Capture the cell that displays the provided text and extract its (x, y) central coordinate. 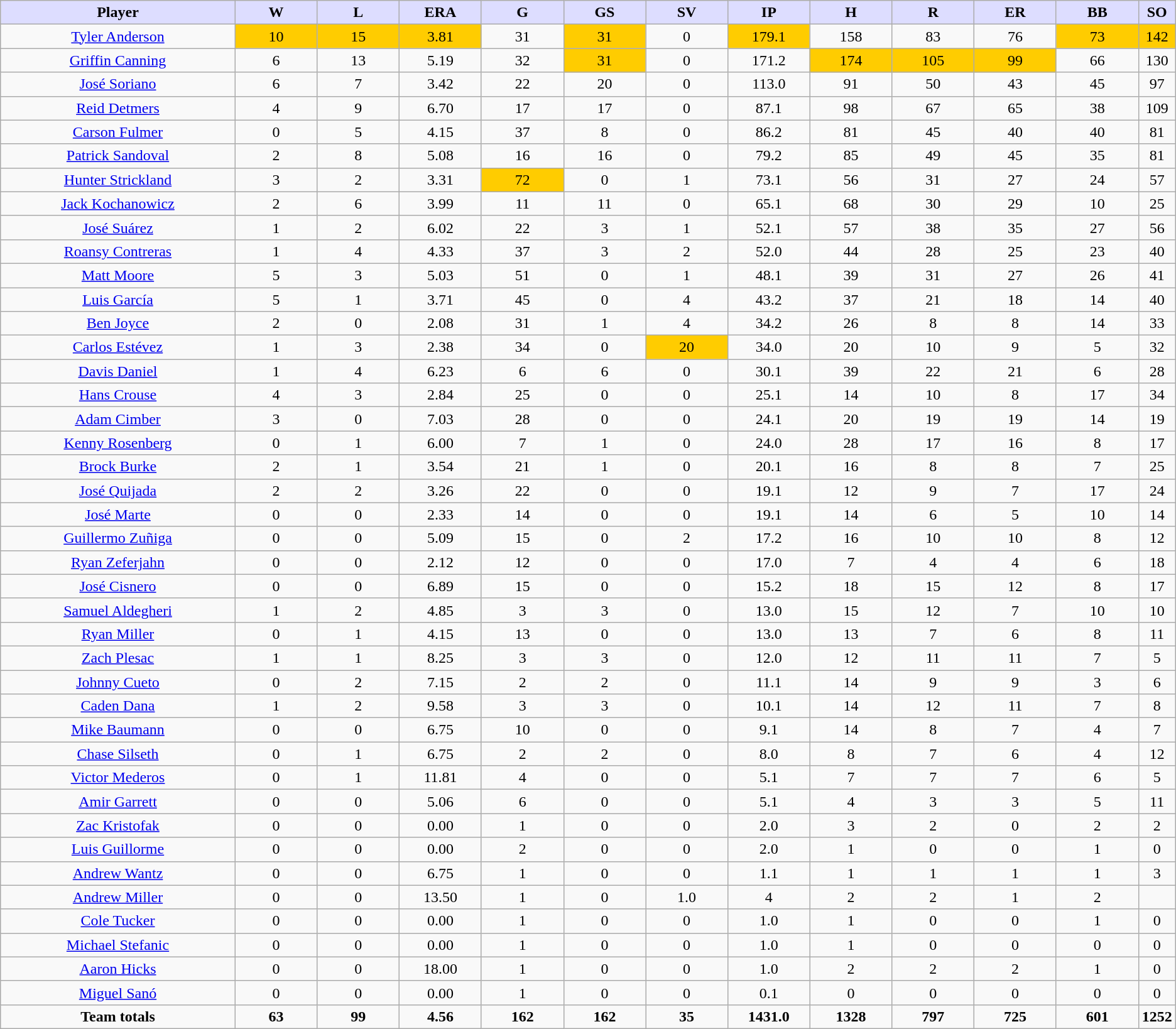
Andrew Wantz (118, 873)
43.2 (769, 300)
Brock Burke (118, 467)
ER (1015, 13)
34.0 (769, 347)
Tyler Anderson (118, 36)
Amir Garrett (118, 802)
7.15 (441, 682)
IP (769, 13)
10.1 (769, 706)
Jack Kochanowicz (118, 204)
76 (1015, 36)
5.19 (441, 60)
José Marte (118, 514)
1328 (851, 1016)
171.2 (769, 60)
Roansy Contreras (118, 251)
87.1 (769, 108)
52.1 (769, 227)
1252 (1157, 1016)
98 (851, 108)
L (358, 13)
Griffin Canning (118, 60)
67 (934, 108)
Adam Cimber (118, 419)
Miguel Sanó (118, 993)
8.25 (441, 658)
20.1 (769, 467)
Ben Joyce (118, 324)
17.0 (769, 562)
130 (1157, 60)
Carlos Estévez (118, 347)
3.26 (441, 491)
41 (1157, 275)
José Quijada (118, 491)
SO (1157, 13)
Luis García (118, 300)
Luis Guillorme (118, 849)
725 (1015, 1016)
23 (1097, 251)
Cole Tucker (118, 921)
11.1 (769, 682)
109 (1157, 108)
13.50 (441, 897)
5.06 (441, 802)
33 (1157, 324)
4.56 (441, 1016)
GS (604, 13)
2.84 (441, 395)
1.1 (769, 873)
65 (1015, 108)
91 (851, 84)
12.0 (769, 658)
113.0 (769, 84)
97 (1157, 84)
Hunter Strickland (118, 180)
José Suárez (118, 227)
Patrick Sandoval (118, 156)
72 (523, 180)
7.03 (441, 419)
Andrew Miller (118, 897)
30.1 (769, 371)
Johnny Cueto (118, 682)
86.2 (769, 132)
6.23 (441, 371)
ERA (441, 13)
Hans Crouse (118, 395)
9.58 (441, 706)
105 (934, 60)
Guillermo Zuñiga (118, 538)
Davis Daniel (118, 371)
Kenny Rosenberg (118, 443)
24.1 (769, 419)
6.02 (441, 227)
R (934, 13)
52.0 (769, 251)
83 (934, 36)
Zac Kristofak (118, 825)
34.2 (769, 324)
3.99 (441, 204)
65.1 (769, 204)
51 (523, 275)
43 (1015, 84)
2.08 (441, 324)
44 (851, 251)
Matt Moore (118, 275)
Reid Detmers (118, 108)
11.81 (441, 778)
6.70 (441, 108)
142 (1157, 36)
66 (1097, 60)
Zach Plesac (118, 658)
3.54 (441, 467)
Ryan Zeferjahn (118, 562)
3.42 (441, 84)
17.2 (769, 538)
6.89 (441, 586)
3.31 (441, 180)
179.1 (769, 36)
48.1 (769, 275)
2.38 (441, 347)
79.2 (769, 156)
4.85 (441, 610)
Player (118, 13)
25.1 (769, 395)
José Soriano (118, 84)
797 (934, 1016)
174 (851, 60)
5.03 (441, 275)
30 (934, 204)
Mike Baumann (118, 730)
Samuel Aldegheri (118, 610)
Carson Fulmer (118, 132)
4.33 (441, 251)
3.71 (441, 300)
68 (851, 204)
5.08 (441, 156)
Michael Stefanic (118, 945)
W (276, 13)
29 (1015, 204)
2.12 (441, 562)
Victor Mederos (118, 778)
2.33 (441, 514)
18.00 (441, 969)
G (523, 13)
H (851, 13)
0.1 (769, 993)
158 (851, 36)
49 (934, 156)
BB (1097, 13)
73 (1097, 36)
3.81 (441, 36)
50 (934, 84)
Team totals (118, 1016)
85 (851, 156)
Ryan Miller (118, 634)
8.0 (769, 754)
Caden Dana (118, 706)
601 (1097, 1016)
6.00 (441, 443)
24.0 (769, 443)
SV (687, 13)
63 (276, 1016)
15.2 (769, 586)
José Cisnero (118, 586)
Aaron Hicks (118, 969)
Chase Silseth (118, 754)
73.1 (769, 180)
1431.0 (769, 1016)
5.09 (441, 538)
9.1 (769, 730)
